Scan for the cell matching the given text and deliver its (X, Y) coordinate at center. 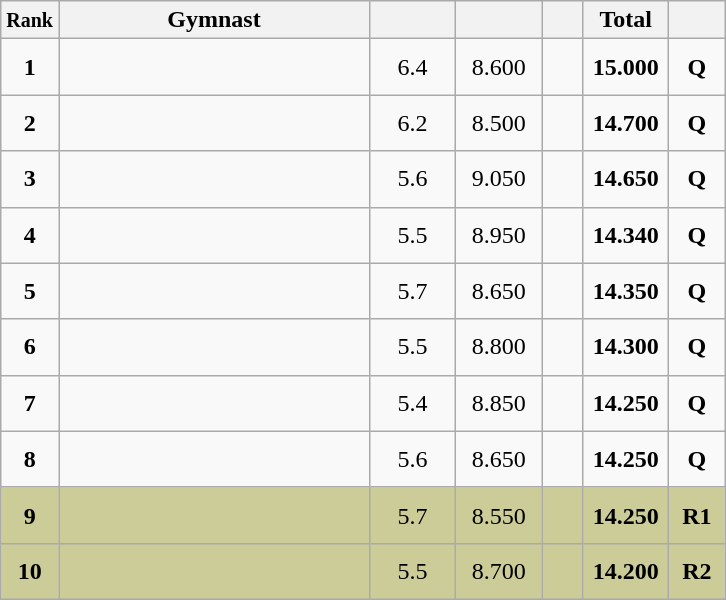
R1 (697, 515)
6 (30, 347)
5.4 (413, 403)
14.300 (626, 347)
8.950 (499, 235)
6.4 (413, 67)
4 (30, 235)
2 (30, 123)
8 (30, 459)
14.700 (626, 123)
Rank (30, 20)
8.600 (499, 67)
9.050 (499, 179)
Total (626, 20)
3 (30, 179)
1 (30, 67)
14.350 (626, 291)
7 (30, 403)
R2 (697, 571)
Gymnast (214, 20)
8.700 (499, 571)
8.550 (499, 515)
10 (30, 571)
6.2 (413, 123)
9 (30, 515)
8.500 (499, 123)
14.340 (626, 235)
8.800 (499, 347)
15.000 (626, 67)
14.200 (626, 571)
14.650 (626, 179)
8.850 (499, 403)
5 (30, 291)
